Return the [X, Y] coordinate for the center point of the cell that contains the specified text.  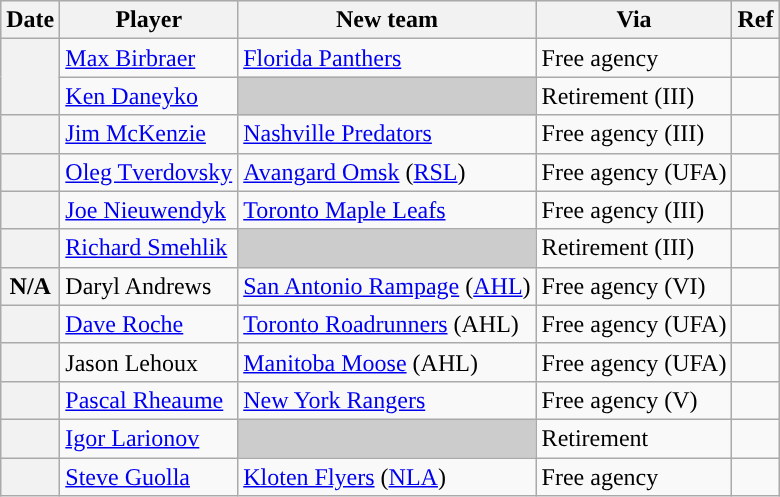
Via [634, 20]
Retirement [634, 438]
Pascal Rheaume [149, 400]
Richard Smehlik [149, 248]
Avangard Omsk (RSL) [387, 172]
Florida Panthers [387, 58]
Kloten Flyers (NLA) [387, 477]
Jason Lehoux [149, 362]
Player [149, 20]
Joe Nieuwendyk [149, 210]
New York Rangers [387, 400]
Free agency (V) [634, 400]
Toronto Maple Leafs [387, 210]
Manitoba Moose (AHL) [387, 362]
Max Birbraer [149, 58]
Jim McKenzie [149, 134]
Ken Daneyko [149, 96]
N/A [30, 286]
San Antonio Rampage (AHL) [387, 286]
Igor Larionov [149, 438]
New team [387, 20]
Daryl Andrews [149, 286]
Toronto Roadrunners (AHL) [387, 324]
Oleg Tverdovsky [149, 172]
Nashville Predators [387, 134]
Dave Roche [149, 324]
Date [30, 20]
Ref [756, 20]
Free agency (VI) [634, 286]
Steve Guolla [149, 477]
